For the text-containing cell, return its midpoint in [x, y] coordinate format. 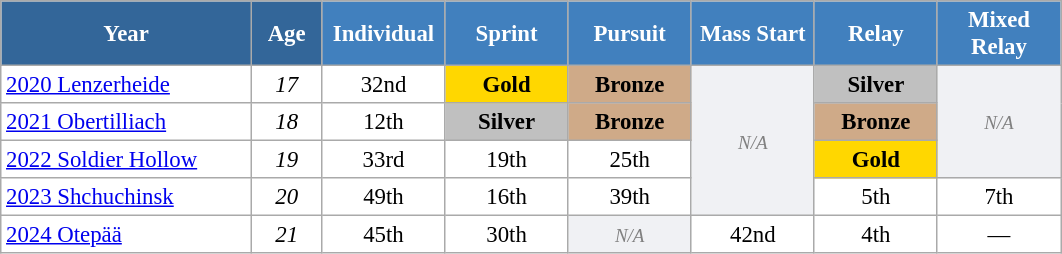
2023 Shchuchinsk [126, 197]
12th [384, 122]
Mass Start [752, 34]
2020 Lenzerheide [126, 85]
25th [630, 160]
4th [876, 235]
49th [384, 197]
Sprint [506, 34]
Age [286, 34]
Mixed Relay [998, 34]
30th [506, 235]
2021 Obertilliach [126, 122]
45th [384, 235]
19 [286, 160]
Relay [876, 34]
5th [876, 197]
39th [630, 197]
33rd [384, 160]
42nd [752, 235]
17 [286, 85]
— [998, 235]
2024 Otepää [126, 235]
18 [286, 122]
2022 Soldier Hollow [126, 160]
20 [286, 197]
19th [506, 160]
Pursuit [630, 34]
21 [286, 235]
16th [506, 197]
Individual [384, 34]
7th [998, 197]
Year [126, 34]
32nd [384, 85]
